Find where the given text appears and provide that cell's center as [x, y] coordinate. 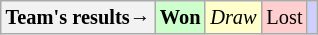
Team's results→ [78, 17]
Draw [233, 17]
Won [180, 17]
Lost [284, 17]
